Detect which cell encompasses the target text, then output its [x, y] center coordinate. 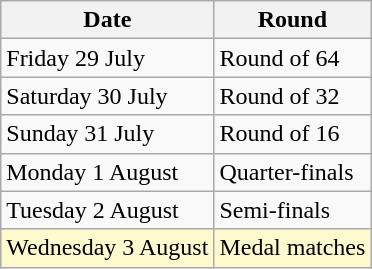
Round [292, 20]
Quarter-finals [292, 172]
Round of 32 [292, 96]
Wednesday 3 August [108, 248]
Tuesday 2 August [108, 210]
Semi-finals [292, 210]
Saturday 30 July [108, 96]
Round of 64 [292, 58]
Friday 29 July [108, 58]
Round of 16 [292, 134]
Date [108, 20]
Sunday 31 July [108, 134]
Monday 1 August [108, 172]
Medal matches [292, 248]
